Scan for the cell matching the given text and deliver its (X, Y) coordinate at center. 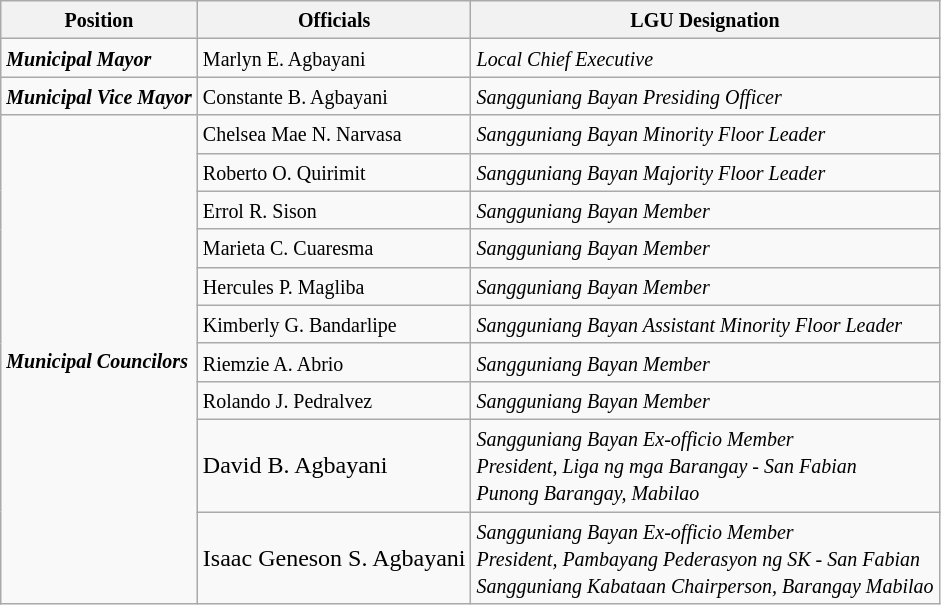
Position (100, 20)
Sangguniang Bayan Majority Floor Leader (705, 172)
Sangguniang Bayan Presiding Officer (705, 96)
Sangguniang Bayan Ex-officio MemberPresident, Pambayang Pederasyon ng SK - San FabianSangguniang Kabataan Chairperson, Barangay Mabilao (705, 558)
Municipal Councilors (100, 360)
Sangguniang Bayan Assistant Minority Floor Leader (705, 324)
Roberto O. Quirimit (334, 172)
Constante B. Agbayani (334, 96)
Marieta C. Cuaresma (334, 248)
Municipal Mayor (100, 58)
David B. Agbayani (334, 465)
Errol R. Sison (334, 210)
Chelsea Mae N. Narvasa (334, 134)
Officials (334, 20)
Marlyn E. Agbayani (334, 58)
Riemzie A. Abrio (334, 362)
Municipal Vice Mayor (100, 96)
LGU Designation (705, 20)
Sangguniang Bayan Ex-officio MemberPresident, Liga ng mga Barangay - San FabianPunong Barangay, Mabilao (705, 465)
Local Chief Executive (705, 58)
Kimberly G. Bandarlipe (334, 324)
Sangguniang Bayan Minority Floor Leader (705, 134)
Isaac Geneson S. Agbayani (334, 558)
Hercules P. Magliba (334, 286)
Rolando J. Pedralvez (334, 400)
